Provide the (X, Y) coordinate of the cell's center where the given text is located.  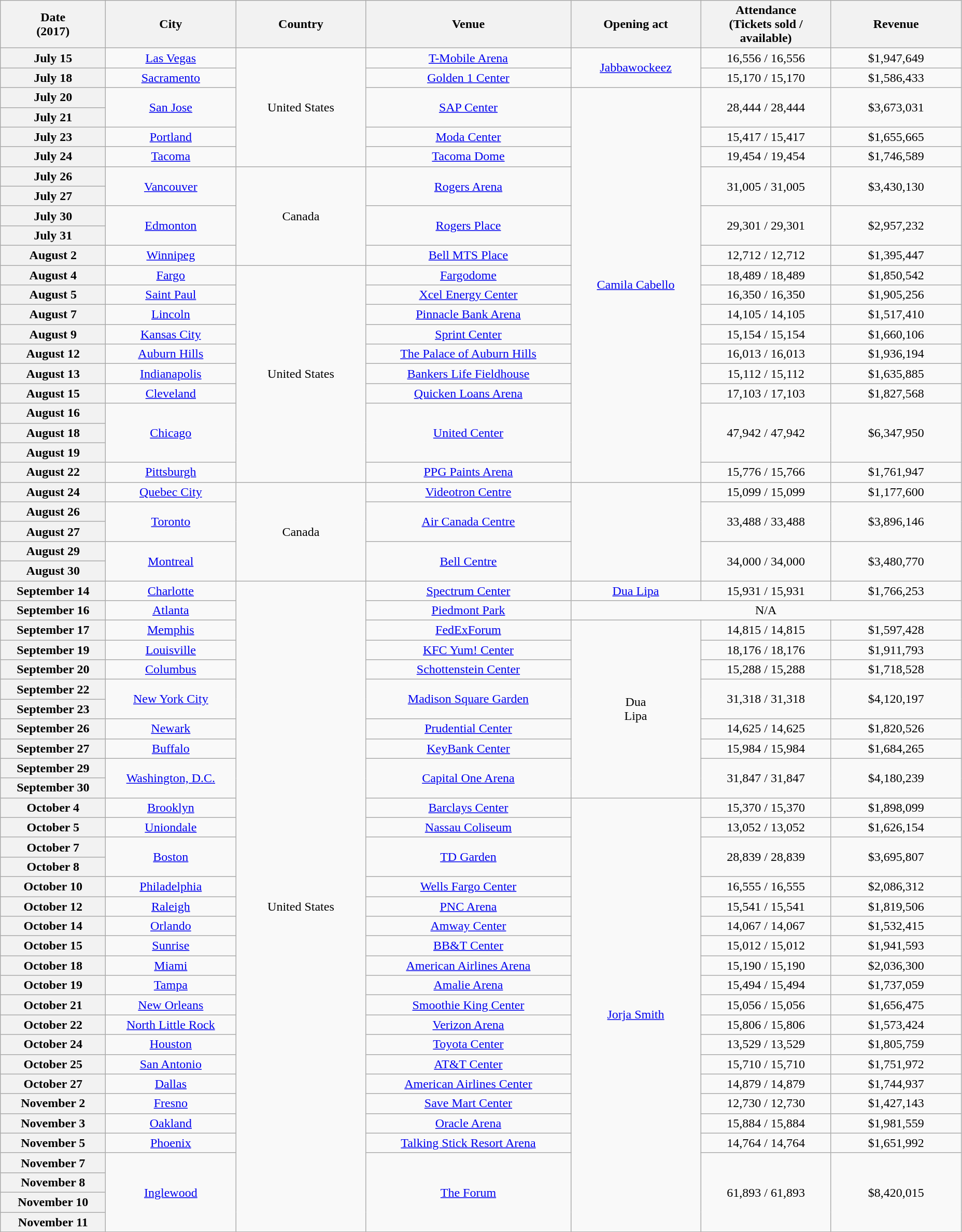
15,288 / 15,288 (766, 670)
15,806 / 15,806 (766, 1025)
Opening act (635, 24)
$1,737,059 (896, 985)
November 11 (53, 1222)
July 26 (53, 176)
Saint Paul (171, 295)
15,776 / 15,766 (766, 472)
12,712 / 12,712 (766, 255)
15,984 / 15,984 (766, 748)
17,103 / 17,103 (766, 393)
Bell MTS Place (469, 255)
14,879 / 14,879 (766, 1084)
Charlotte (171, 590)
$1,626,154 (896, 827)
Cleveland (171, 393)
August 15 (53, 393)
July 27 (53, 196)
KeyBank Center (469, 748)
Orlando (171, 926)
The Palace of Auburn Hills (469, 354)
Portland (171, 137)
$1,761,947 (896, 472)
16,555 / 16,555 (766, 886)
Uniondale (171, 827)
$6,347,950 (896, 433)
August 9 (53, 334)
August 2 (53, 255)
Rogers Arena (469, 186)
34,000 / 34,000 (766, 561)
FedExForum (469, 630)
August 4 (53, 275)
$1,898,099 (896, 808)
14,105 / 14,105 (766, 315)
Brooklyn (171, 808)
Spectrum Center (469, 590)
Revenue (896, 24)
July 24 (53, 157)
August 22 (53, 472)
July 21 (53, 117)
Jorja Smith (635, 1015)
$1,936,194 (896, 354)
November 8 (53, 1182)
Pinnacle Bank Arena (469, 315)
November 7 (53, 1163)
Edmonton (171, 225)
November 2 (53, 1103)
Raleigh (171, 907)
Jabbawockeez (635, 68)
Amalie Arena (469, 985)
19,454 / 19,454 (766, 157)
Miami (171, 966)
$1,744,937 (896, 1084)
12,730 / 12,730 (766, 1103)
Air Canada Centre (469, 521)
$3,896,146 (896, 521)
Auburn Hills (171, 354)
BB&T Center (469, 946)
$8,420,015 (896, 1192)
16,350 / 16,350 (766, 295)
28,839 / 28,839 (766, 857)
KFC Yum! Center (469, 650)
15,170 / 15,170 (766, 78)
Golden 1 Center (469, 78)
Nassau Coliseum (469, 827)
July 30 (53, 216)
Bankers Life Fieldhouse (469, 374)
September 26 (53, 729)
Rogers Place (469, 225)
August 13 (53, 374)
14,625 / 14,625 (766, 729)
$3,673,031 (896, 107)
Philadelphia (171, 886)
November 5 (53, 1143)
Columbus (171, 670)
$1,981,559 (896, 1123)
Toyota Center (469, 1044)
Quebec City (171, 492)
15,370 / 15,370 (766, 808)
October 10 (53, 886)
October 24 (53, 1044)
October 15 (53, 946)
November 3 (53, 1123)
$3,695,807 (896, 857)
$1,395,447 (896, 255)
15,112 / 15,112 (766, 374)
October 19 (53, 985)
July 31 (53, 235)
Venue (469, 24)
$1,751,972 (896, 1064)
September 22 (53, 689)
Quicken Loans Arena (469, 393)
15,417 / 15,417 (766, 137)
Newark (171, 729)
15,710 / 15,710 (766, 1064)
Smoothie King Center (469, 1005)
T-Mobile Arena (469, 58)
$1,597,428 (896, 630)
Toronto (171, 521)
$1,911,793 (896, 650)
$2,036,300 (896, 966)
October 25 (53, 1064)
14,067 / 14,067 (766, 926)
Videotron Centre (469, 492)
18,489 / 18,489 (766, 275)
13,529 / 13,529 (766, 1044)
Houston (171, 1044)
AT&T Center (469, 1064)
15,190 / 15,190 (766, 966)
14,764 / 14,764 (766, 1143)
North Little Rock (171, 1025)
Schottenstein Center (469, 670)
Buffalo (171, 748)
Fresno (171, 1103)
29,301 / 29,301 (766, 225)
Sprint Center (469, 334)
N/A (766, 611)
August 30 (53, 571)
Madison Square Garden (469, 699)
October 18 (53, 966)
October 5 (53, 827)
Las Vegas (171, 58)
City (171, 24)
TD Garden (469, 857)
$1,177,600 (896, 492)
August 16 (53, 413)
October 8 (53, 867)
Prudential Center (469, 729)
Louisville (171, 650)
$2,086,312 (896, 886)
September 20 (53, 670)
Dallas (171, 1084)
Piedmont Park (469, 611)
New Orleans (171, 1005)
$1,819,506 (896, 907)
September 29 (53, 768)
July 20 (53, 97)
13,052 / 13,052 (766, 827)
$3,480,770 (896, 561)
Memphis (171, 630)
$1,684,265 (896, 748)
August 27 (53, 531)
15,154 / 15,154 (766, 334)
14,815 / 14,815 (766, 630)
15,012 / 15,012 (766, 946)
Vancouver (171, 186)
$1,820,526 (896, 729)
$1,427,143 (896, 1103)
31,318 / 31,318 (766, 699)
August 7 (53, 315)
October 21 (53, 1005)
November 10 (53, 1202)
July 18 (53, 78)
15,884 / 15,884 (766, 1123)
$1,517,410 (896, 315)
Tacoma (171, 157)
Kansas City (171, 334)
San Antonio (171, 1064)
Washington, D.C. (171, 778)
Pittsburgh (171, 472)
September 23 (53, 709)
Lincoln (171, 315)
Sunrise (171, 946)
$1,941,593 (896, 946)
$1,586,433 (896, 78)
September 30 (53, 788)
$1,718,528 (896, 670)
American Airlines Arena (469, 966)
Barclays Center (469, 808)
August 29 (53, 551)
47,942 / 47,942 (766, 433)
Camila Cabello (635, 285)
Winnipeg (171, 255)
33,488 / 33,488 (766, 521)
$1,532,415 (896, 926)
The Forum (469, 1192)
United Center (469, 433)
$4,180,239 (896, 778)
Save Mart Center (469, 1103)
Attendance(Tickets sold / available) (766, 24)
$2,957,232 (896, 225)
28,444 / 28,444 (766, 107)
Oracle Arena (469, 1123)
$4,120,197 (896, 699)
Chicago (171, 433)
July 15 (53, 58)
August 5 (53, 295)
American Airlines Center (469, 1084)
15,056 / 15,056 (766, 1005)
August 19 (53, 452)
Wells Fargo Center (469, 886)
$1,905,256 (896, 295)
$1,850,542 (896, 275)
$3,430,130 (896, 186)
September 27 (53, 748)
16,556 / 16,556 (766, 58)
October 7 (53, 847)
New York City (171, 699)
August 26 (53, 512)
Fargodome (469, 275)
Talking Stick Resort Arena (469, 1143)
September 17 (53, 630)
$1,651,992 (896, 1143)
16,013 / 16,013 (766, 354)
$1,635,885 (896, 374)
September 19 (53, 650)
15,541 / 15,541 (766, 907)
September 14 (53, 590)
October 14 (53, 926)
Capital One Arena (469, 778)
Amway Center (469, 926)
October 22 (53, 1025)
15,931 / 15,931 (766, 590)
October 12 (53, 907)
PNC Arena (469, 907)
18,176 / 18,176 (766, 650)
Verizon Arena (469, 1025)
61,893 / 61,893 (766, 1192)
$1,766,253 (896, 590)
October 27 (53, 1084)
SAP Center (469, 107)
15,494 / 15,494 (766, 985)
Oakland (171, 1123)
Phoenix (171, 1143)
San Jose (171, 107)
Inglewood (171, 1192)
August 12 (53, 354)
$1,827,568 (896, 393)
Atlanta (171, 611)
31,847 / 31,847 (766, 778)
15,099 / 15,099 (766, 492)
Montreal (171, 561)
Tampa (171, 985)
31,005 / 31,005 (766, 186)
Moda Center (469, 137)
September 16 (53, 611)
PPG Paints Arena (469, 472)
August 18 (53, 433)
Sacramento (171, 78)
Date(2017) (53, 24)
Xcel Energy Center (469, 295)
$1,805,759 (896, 1044)
Boston (171, 857)
$1,746,589 (896, 157)
Fargo (171, 275)
October 4 (53, 808)
August 24 (53, 492)
$1,573,424 (896, 1025)
$1,660,106 (896, 334)
$1,655,665 (896, 137)
$1,947,649 (896, 58)
Indianapolis (171, 374)
Tacoma Dome (469, 157)
Country (301, 24)
Bell Centre (469, 561)
$1,656,475 (896, 1005)
July 23 (53, 137)
